Return the (X, Y) coordinate for the center point of the cell that contains the specified text.  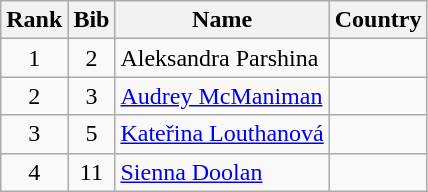
Rank (34, 20)
Audrey McManiman (222, 96)
5 (92, 134)
1 (34, 58)
Kateřina Louthanová (222, 134)
4 (34, 172)
11 (92, 172)
Bib (92, 20)
Aleksandra Parshina (222, 58)
Country (378, 20)
Sienna Doolan (222, 172)
Name (222, 20)
